Return (x, y) of the center of cell containing provided text 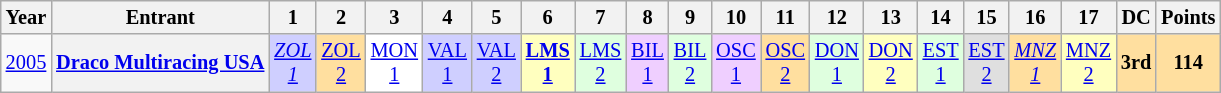
2 (340, 17)
VAL2 (496, 63)
7 (601, 17)
MNZ2 (1088, 63)
9 (690, 17)
DON2 (891, 63)
10 (736, 17)
LMS1 (548, 63)
13 (891, 17)
BIL2 (690, 63)
17 (1088, 17)
2005 (26, 63)
1 (292, 17)
3rd (1136, 63)
DON1 (837, 63)
EST1 (941, 63)
Year (26, 17)
12 (837, 17)
3 (394, 17)
MON1 (394, 63)
BIL1 (648, 63)
4 (448, 17)
DC (1136, 17)
LMS2 (601, 63)
14 (941, 17)
6 (548, 17)
11 (786, 17)
EST2 (987, 63)
OSC1 (736, 63)
Draco Multiracing USA (160, 63)
OSC2 (786, 63)
ZOL2 (340, 63)
Points (1188, 17)
8 (648, 17)
Entrant (160, 17)
5 (496, 17)
MNZ1 (1035, 63)
16 (1035, 17)
114 (1188, 63)
15 (987, 17)
ZOL1 (292, 63)
VAL1 (448, 63)
